Detect which cell encompasses the target text, then output its (X, Y) center coordinate. 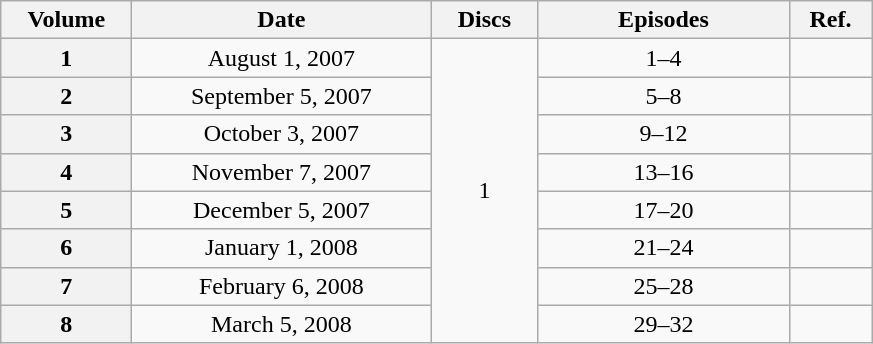
6 (66, 248)
December 5, 2007 (282, 210)
5–8 (664, 96)
February 6, 2008 (282, 286)
5 (66, 210)
17–20 (664, 210)
November 7, 2007 (282, 172)
9–12 (664, 134)
Discs (484, 20)
October 3, 2007 (282, 134)
25–28 (664, 286)
1–4 (664, 58)
2 (66, 96)
4 (66, 172)
3 (66, 134)
13–16 (664, 172)
Episodes (664, 20)
January 1, 2008 (282, 248)
Ref. (830, 20)
7 (66, 286)
29–32 (664, 324)
August 1, 2007 (282, 58)
Date (282, 20)
8 (66, 324)
September 5, 2007 (282, 96)
Volume (66, 20)
21–24 (664, 248)
March 5, 2008 (282, 324)
